Extract the (X, Y) coordinate from the center of the cell holding the provided text.  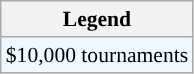
Legend (97, 19)
$10,000 tournaments (97, 55)
